Capture the cell that displays the provided text and extract its [X, Y] central coordinate. 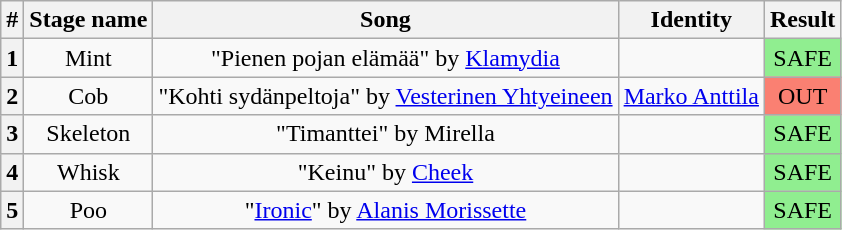
Poo [88, 210]
"Keinu" by Cheek [386, 172]
"Ironic" by Alanis Morissette [386, 210]
3 [12, 134]
2 [12, 96]
4 [12, 172]
5 [12, 210]
OUT [802, 96]
# [12, 20]
Skeleton [88, 134]
Cob [88, 96]
Song [386, 20]
Identity [691, 20]
Stage name [88, 20]
1 [12, 58]
"Timanttei" by Mirella [386, 134]
"Pienen pojan elämää" by Klamydia [386, 58]
Whisk [88, 172]
Marko Anttila [691, 96]
"Kohti sydänpeltoja" by Vesterinen Yhtyeineen [386, 96]
Result [802, 20]
Mint [88, 58]
